Find where the given text appears and provide that cell's center as (x, y) coordinate. 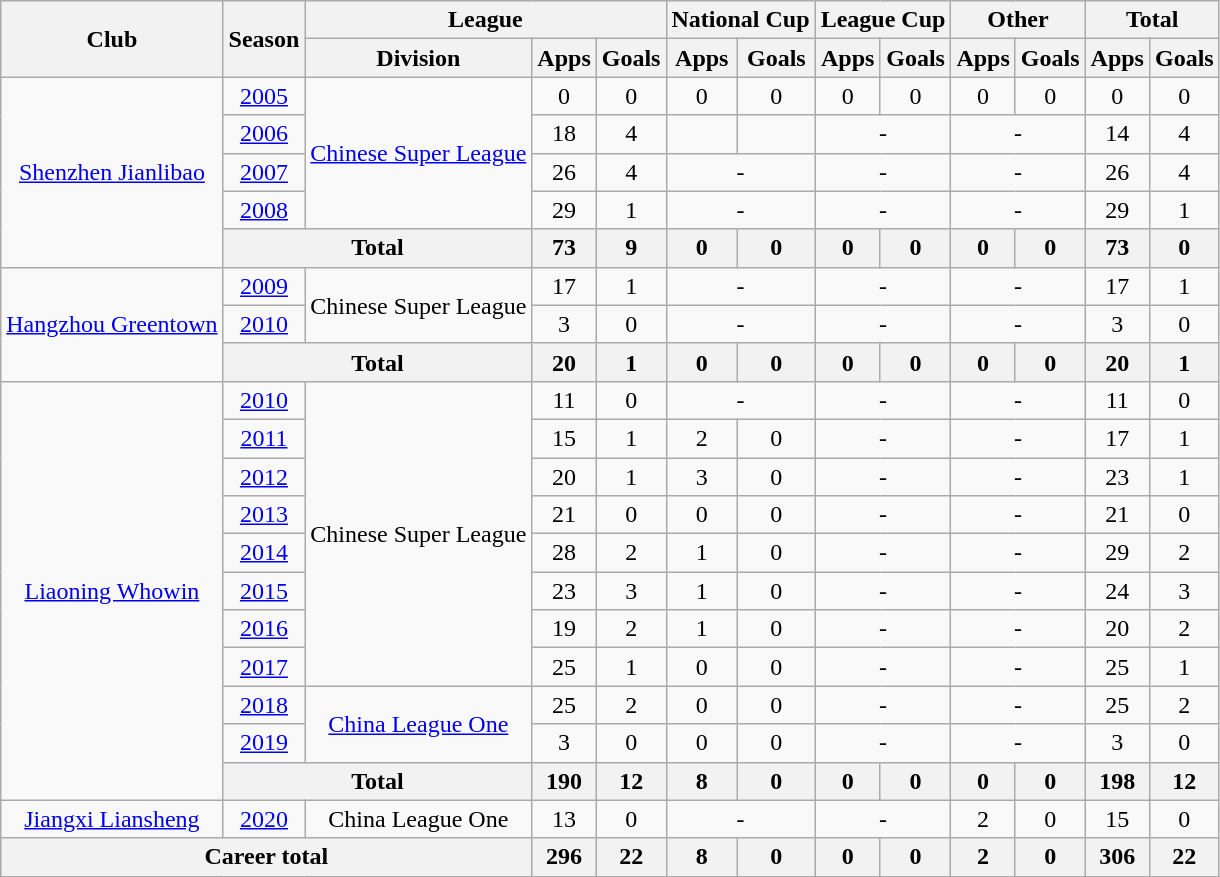
2015 (264, 591)
2011 (264, 438)
Liaoning Whowin (112, 590)
190 (564, 781)
2020 (264, 819)
13 (564, 819)
Jiangxi Liansheng (112, 819)
198 (1117, 781)
2007 (264, 172)
18 (564, 134)
2019 (264, 743)
28 (564, 553)
2008 (264, 210)
2013 (264, 515)
Division (418, 58)
2012 (264, 477)
Season (264, 39)
9 (631, 248)
League Cup (883, 20)
Other (1018, 20)
296 (564, 857)
2006 (264, 134)
2005 (264, 96)
Career total (266, 857)
National Cup (740, 20)
2009 (264, 286)
Hangzhou Greentown (112, 324)
League (486, 20)
306 (1117, 857)
Club (112, 39)
2017 (264, 667)
19 (564, 629)
2014 (264, 553)
24 (1117, 591)
2016 (264, 629)
2018 (264, 705)
Shenzhen Jianlibao (112, 172)
14 (1117, 134)
